Find where the given text appears and provide that cell's center as (X, Y) coordinate. 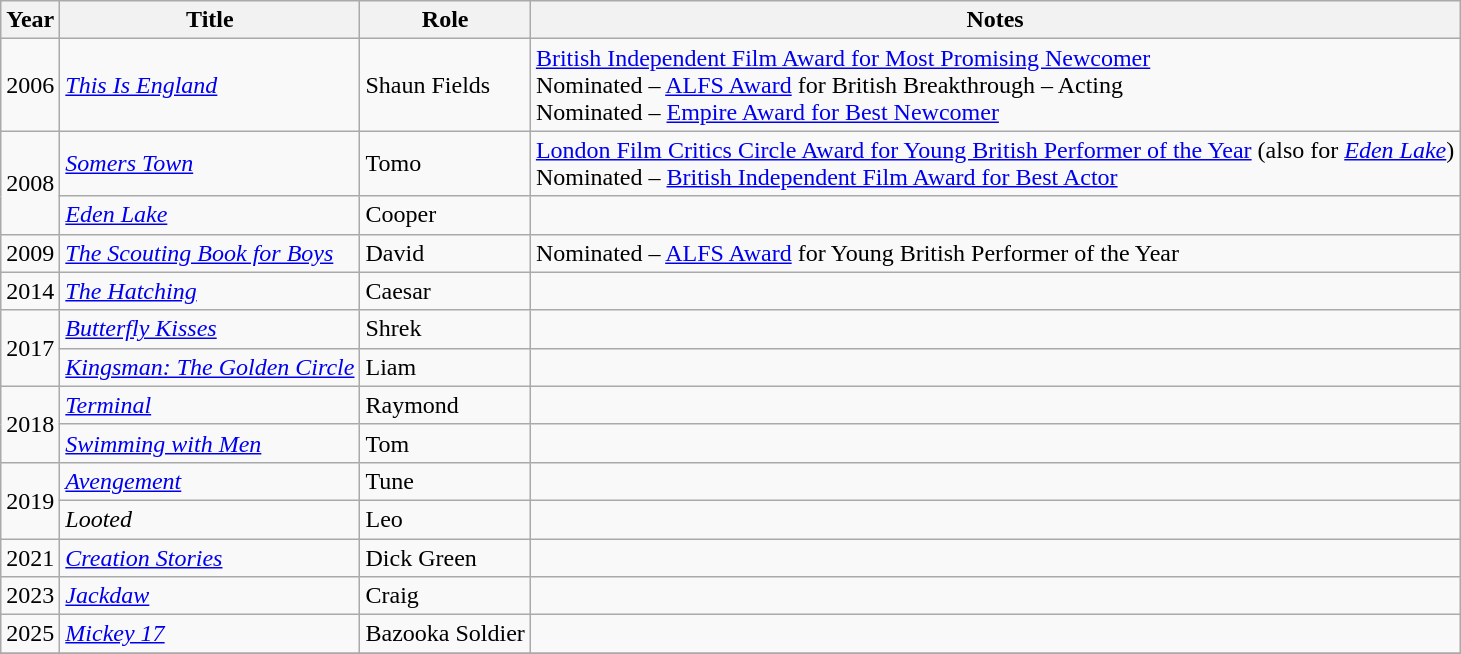
Tomo (445, 164)
Liam (445, 367)
Craig (445, 596)
The Hatching (210, 291)
Eden Lake (210, 215)
Shrek (445, 329)
Tune (445, 481)
Terminal (210, 405)
Tom (445, 443)
Somers Town (210, 164)
Swimming with Men (210, 443)
Year (30, 20)
Raymond (445, 405)
Avengement (210, 481)
Bazooka Soldier (445, 634)
2008 (30, 182)
2019 (30, 500)
David (445, 253)
Dick Green (445, 557)
Title (210, 20)
2009 (30, 253)
Leo (445, 519)
Cooper (445, 215)
Role (445, 20)
2025 (30, 634)
This Is England (210, 85)
Mickey 17 (210, 634)
2014 (30, 291)
Creation Stories (210, 557)
2021 (30, 557)
2018 (30, 424)
Nominated – ALFS Award for Young British Performer of the Year (994, 253)
Looted (210, 519)
Shaun Fields (445, 85)
The Scouting Book for Boys (210, 253)
Jackdaw (210, 596)
2006 (30, 85)
2023 (30, 596)
Notes (994, 20)
Kingsman: The Golden Circle (210, 367)
Caesar (445, 291)
2017 (30, 348)
Butterfly Kisses (210, 329)
